For the text-containing cell, return its midpoint in (x, y) coordinate format. 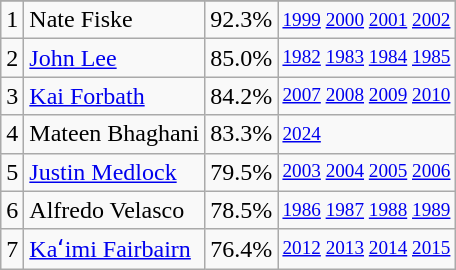
2024 (366, 134)
Justin Medlock (114, 172)
Kaʻimi Fairbairn (114, 249)
7 (12, 249)
6 (12, 210)
John Lee (114, 58)
Nate Fiske (114, 20)
2012 2013 2014 2015 (366, 249)
79.5% (242, 172)
Mateen Bhaghani (114, 134)
3 (12, 96)
2007 2008 2009 2010 (366, 96)
76.4% (242, 249)
84.2% (242, 96)
2003 2004 2005 2006 (366, 172)
2 (12, 58)
85.0% (242, 58)
1982 1983 1984 1985 (366, 58)
Alfredo Velasco (114, 210)
1 (12, 20)
78.5% (242, 210)
Kai Forbath (114, 96)
1999 2000 2001 2002 (366, 20)
5 (12, 172)
92.3% (242, 20)
1986 1987 1988 1989 (366, 210)
83.3% (242, 134)
4 (12, 134)
